From the cell containing the given text, extract its center point as (x, y) coordinate. 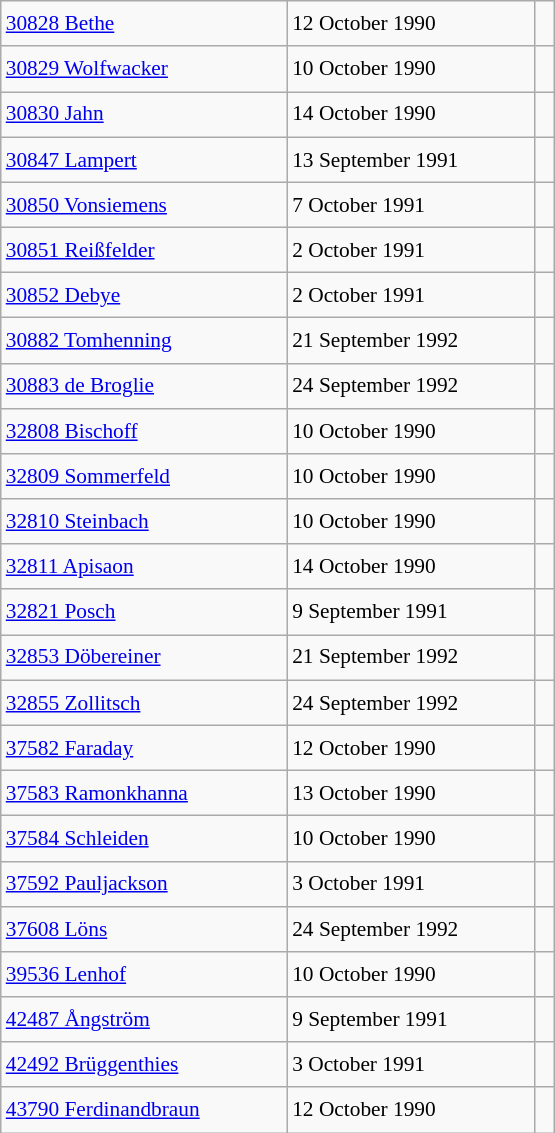
43790 Ferdinandbraun (144, 1110)
30830 Jahn (144, 114)
32810 Steinbach (144, 522)
7 October 1991 (410, 204)
30850 Vonsiemens (144, 204)
30851 Reißfelder (144, 250)
37592 Pauljackson (144, 884)
39536 Lenhof (144, 974)
30828 Bethe (144, 24)
42492 Brüggenthies (144, 1064)
37582 Faraday (144, 748)
32855 Zollitsch (144, 702)
37584 Schleiden (144, 838)
42487 Ångström (144, 1020)
30882 Tomhenning (144, 340)
37583 Ramonkhanna (144, 792)
32811 Apisaon (144, 566)
30852 Debye (144, 296)
30847 Lampert (144, 160)
32808 Bischoff (144, 430)
30883 de Broglie (144, 386)
37608 Löns (144, 928)
32853 Döbereiner (144, 658)
13 September 1991 (410, 160)
32821 Posch (144, 612)
30829 Wolfwacker (144, 68)
32809 Sommerfeld (144, 476)
13 October 1990 (410, 792)
